Return the [x, y] coordinate for the center point of the cell that contains the specified text.  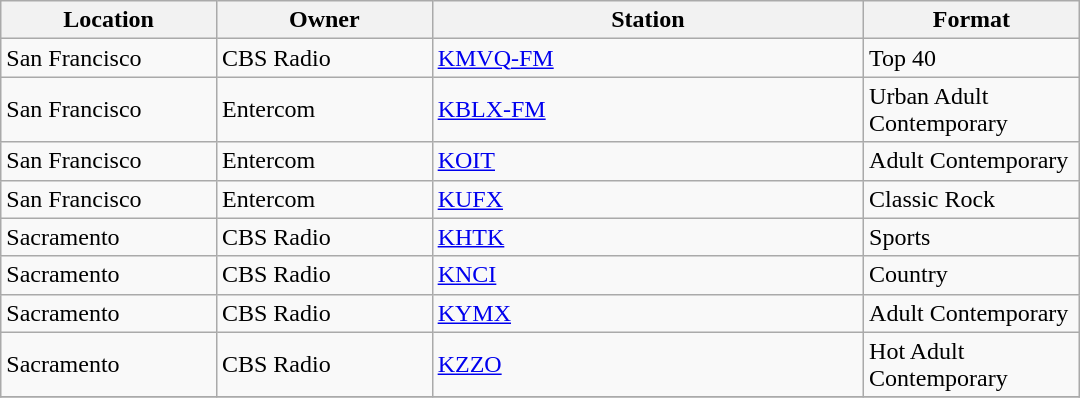
Hot Adult Contemporary [972, 364]
Top 40 [972, 58]
KMVQ-FM [648, 58]
Location [109, 20]
KUFX [648, 199]
KOIT [648, 161]
Classic Rock [972, 199]
Country [972, 275]
Format [972, 20]
Station [648, 20]
KBLX-FM [648, 110]
Owner [324, 20]
KZZO [648, 364]
Sports [972, 237]
Urban Adult Contemporary [972, 110]
KNCI [648, 275]
KYMX [648, 313]
KHTK [648, 237]
